Extract the [x, y] coordinate from the center of the cell holding the provided text.  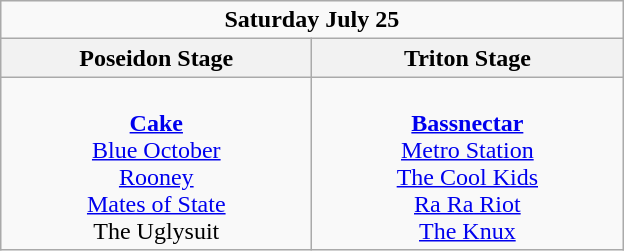
Saturday July 25 [312, 20]
Triton Stage [468, 58]
Bassnectar Metro Station The Cool Kids Ra Ra Riot The Knux [468, 164]
Cake Blue October Rooney Mates of State The Uglysuit [156, 164]
Poseidon Stage [156, 58]
